Return the (X, Y) coordinate for the center point of the cell that contains the specified text.  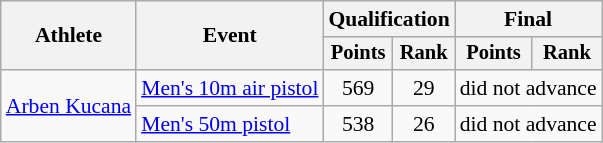
569 (358, 88)
Arben Kucana (68, 106)
Men's 50m pistol (230, 124)
Men's 10m air pistol (230, 88)
26 (424, 124)
Qualification (388, 19)
Athlete (68, 36)
29 (424, 88)
Event (230, 36)
538 (358, 124)
Final (528, 19)
